Output the [x, y] coordinate of the center of the cell containing the given text.  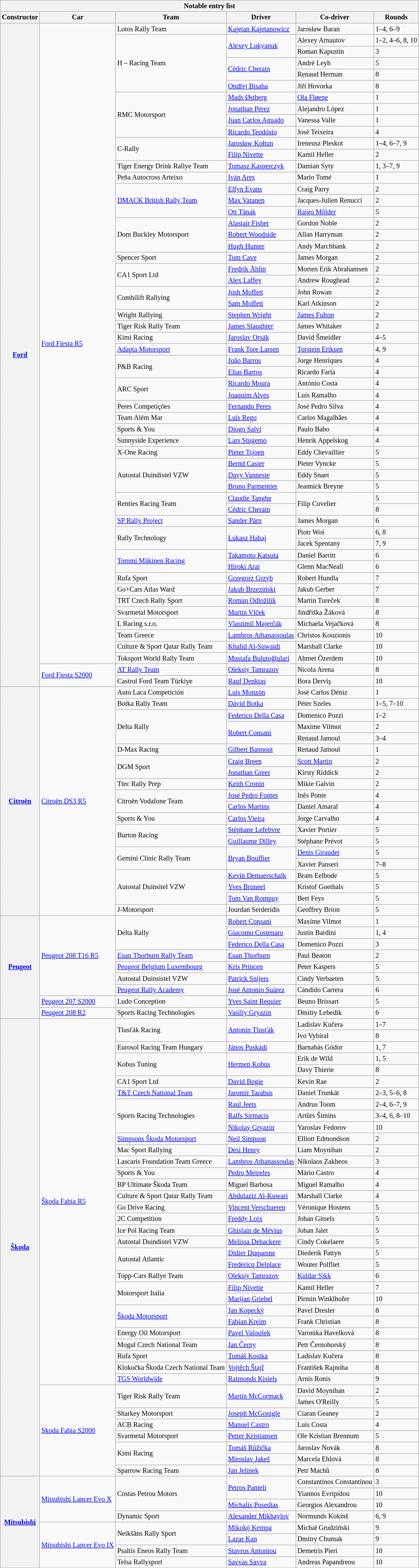
Jaroslav Orsák [261, 338]
Daniel Amaral [335, 807]
2–3, 5–6, 8 [396, 1093]
Lars Stugemo [261, 441]
Driver [261, 17]
Vojtěch Štajf [261, 1367]
Yiannos Evripidou [335, 1494]
Hermen Kobus [261, 1064]
Peres Competições [171, 406]
Kristof Goethals [335, 887]
1, 7 [396, 1047]
Kris Princen [261, 967]
Klokočka Škoda Czech National Team [171, 1367]
Filip Cuvelier [335, 504]
Petter Kristiansen [261, 1436]
1–7 [396, 1024]
Glenn MacNeall [335, 567]
Tom Van Rompuy [261, 899]
Sparrow Racing Team [171, 1470]
Energy Oil Motorsport [171, 1333]
Abdulaziz Al-Kuwari [261, 1196]
Fabian Kreim [261, 1322]
Rauf Denktaş [261, 681]
Dynamic Sport [171, 1516]
Torstein Eriksen [335, 349]
Michał Grudziński [335, 1528]
Barnabás Gódor [335, 1047]
Pavel Dresler [335, 1310]
1, 4 [396, 933]
Justin Bardini [335, 933]
Notable entry list [209, 6]
Wouter Polfliet [335, 1265]
Topp-Cars Rallye Team [171, 1276]
3–4, 6, 8–10 [396, 1116]
BP Ultimate Škoda Team [171, 1184]
T&T Czech National Team [171, 1093]
Daniel Barritt [335, 555]
Liam Moynihan [335, 1150]
Allan Harryman [335, 235]
Spencer Sport [171, 258]
Renaud Herman [335, 74]
Euan Thorburn Rally Team [171, 956]
4–5 [396, 338]
Go Drive Racing [171, 1207]
Max Vatanen [261, 200]
José Carlos Déniz [335, 693]
Elias Barros [261, 372]
Alexey Lukyanuk [261, 46]
Ciaran Geaney [335, 1413]
Bernd Casier [261, 464]
Robert Woodside [261, 235]
Neil Simpson [261, 1139]
Citroën [20, 801]
Ice Pol Racing Team [171, 1230]
Ford Fiesta R5 [77, 343]
RMC Motorsport [171, 115]
Peter Kaspers [335, 967]
Pirmin Winklhofer [335, 1299]
Davy Vanneste [261, 475]
Go+Cars Atlas Ward [171, 590]
Ireneusz Pleskot [335, 143]
Peugeot 207 S2000 [77, 1001]
Stéphane Lefebvre [261, 830]
Autostal Duinsistel VZW [171, 978]
Sunnyside Experience [171, 441]
Scott Martin [335, 761]
6, 8 [396, 532]
1–2, 4–6, 8, 10 [396, 40]
José Teixeira [335, 132]
Andreas Papandreou [335, 1562]
Jourdan Serderidis [261, 910]
Henrik Appelskog [335, 441]
Team [171, 17]
Carlos Magalhães [335, 418]
Stavros Antoniou [261, 1551]
Ricardo Teodósio [261, 132]
Neikšāns Rally Sport [171, 1533]
Jonathan Greer [261, 772]
Citroën Vodafone Team [171, 801]
Ludo Conception [171, 1001]
Keith Cronin [261, 784]
Pavel Valoušek [261, 1333]
Pieter Vyncke [335, 464]
2C Competition [171, 1219]
Mikołaj Kempa [261, 1528]
Jaromír Tarabus [261, 1093]
Mustafa Bulutoğlulari [261, 658]
Hugh Hunter [261, 246]
Ricardo Moura [261, 384]
1–5, 7–10 [396, 704]
Tom Cave [261, 258]
Desi Henry [261, 1150]
2–4, 6–7, 9 [396, 1104]
Autostal Duinsitel VZW [171, 887]
Normunds Kokinš [335, 1516]
1–4, 6–7, 9 [396, 143]
Autostal Atlantic [171, 1259]
Gilbert Bannout [261, 750]
Dmitry Lebedik [335, 1013]
Peugeot 208 T16 R5 [77, 956]
Lascaris Foundation Team Greece [171, 1162]
Petr Černohorský [335, 1345]
Didier Duquesne [261, 1253]
Eddy Chevaillier [335, 452]
Bora Derviş [335, 681]
Johan Jalet [335, 1230]
James Slaughter [261, 326]
Jonathan Pérez [261, 109]
Car [77, 17]
Raigo Mõlder [335, 212]
Geoffrey Brion [335, 910]
Cindy Cokelaere [335, 1242]
Luís Rego [261, 418]
Antonín Tlusťák [261, 1030]
Beuno Brissart [335, 1001]
Nicola Arena [335, 669]
DGM Sport [171, 767]
Tommi Mäkinen Racing [171, 561]
Morten Erik Abrahamsen [335, 269]
Juan Carlos Aguado [261, 120]
1–2 [396, 715]
Lazar Kan [261, 1539]
František Rajnoha [335, 1367]
Ricardo Faria [335, 372]
Vanessa Valle [335, 120]
Auto Laca Competición [171, 693]
Toksport World Rally Team [171, 658]
4, 9 [396, 349]
David Šmeidler [335, 338]
Bryan Bouffier [261, 858]
Yves Saint Requier [261, 1001]
Claudie Tanghe [261, 498]
Jarosław Kołtun [261, 143]
Vlastimil Majerčák [261, 624]
Mário Castro [335, 1173]
Dom Buckley Motorsport [171, 235]
Georgios Alexandrou [335, 1505]
José Pedro Fontes [261, 796]
Ole Kristian Brennum [335, 1436]
Demetris Pieri [335, 1551]
Robert Hundla [335, 578]
Luís Costa [335, 1425]
Bram Eelbode [335, 875]
Gemini Clinic Rally Team [171, 858]
Christos Kouzionis [335, 635]
Jakub Gerber [335, 590]
Ola Fløene [335, 98]
Tomáš Růžička [261, 1448]
Jindřiška Žáková [335, 612]
Iván Ares [261, 177]
Davy Thierie [335, 1070]
Guillaume Dilley [261, 841]
Eddy Snaet [335, 475]
Joseph McGonigle [261, 1413]
SP Rally Project [171, 521]
Alastair Fisher [261, 223]
Alejandro López [335, 109]
Véronique Hostens [335, 1207]
Takamoto Katsuta [261, 555]
Škoda Motorsport [171, 1316]
Pedro Meireles [261, 1173]
Sam Moffett [261, 303]
Alexey Arnautov [335, 40]
David Bogie [261, 1081]
Ondřej Bisaha [261, 86]
Team Além Mar [171, 418]
Craig Parry [335, 189]
Costas Petrou Motors [171, 1493]
Daniel Trunkát [335, 1093]
Škoda Fabia R5 [77, 1201]
Karl Atkinson [335, 303]
André Leyh [335, 63]
Ralfs Sirmacis [261, 1116]
Mogul Czech National Team [171, 1345]
7–8 [396, 864]
Jakub Brzeziński [261, 590]
Grzegorz Grzyb [261, 578]
Joaquim Alves [261, 395]
Johan Gitsels [335, 1219]
Cándido Carrera [335, 990]
Denis Giraudet [335, 853]
Kajetan Kajetanowicz [261, 29]
Botka Rally Team [171, 704]
Patrick Snijers [261, 978]
X-One Racing [171, 452]
Euan Thorburn [261, 956]
1–4, 6–9 [396, 29]
Paulo Babo [335, 429]
Mitsubishi Lancer Evo X [77, 1499]
Nikolaos Zakheos [335, 1162]
Peña Autocross Arteixo [171, 177]
Co-driver [335, 17]
Savvas Savva [261, 1562]
Erik de Wild [335, 1059]
Fernando Peres [261, 406]
Kobus Tuning [171, 1064]
Rally Technology [171, 538]
AT Rally Team [171, 669]
James Fulton [335, 315]
Team Greece [171, 635]
Tiger Energy Drink Rallye Team [171, 166]
John Rowan [335, 292]
Tomasz Kasperczyk [261, 166]
Mitsubishi Lancer Evo IX [77, 1545]
DMACK British Rally Team [171, 201]
Diederik Pattyn [335, 1253]
Vincent Verschueren [261, 1207]
Jarosław Baran [335, 29]
Dmitry Chumak [335, 1539]
Ivo Vybíral [335, 1036]
Josh Moffett [261, 292]
7, 9 [396, 544]
Mario Tomé [335, 177]
Craig Breen [261, 761]
Tlusťák Racing [171, 1030]
Jeannick Breyne [335, 487]
1, 3–7, 9 [396, 166]
Castrol Ford Team Türkiye [171, 681]
Petr Machů [335, 1470]
James Whitaker [335, 326]
Khalid Al-Suwaidi [261, 647]
Miguel Ramalho [335, 1184]
Mikie Galvin [335, 784]
Škoda [20, 1247]
Diogo Salvi [261, 429]
Mac Sport Rallying [171, 1150]
Roman Kapustin [335, 52]
Frank Tore Larsen [261, 349]
Miguel Barbosa [261, 1184]
Alexander Mikhaylov [261, 1516]
Andrew Roughead [335, 280]
Jan Kopecký [261, 1310]
ACB Racing [171, 1425]
Mitsubishi [20, 1522]
Elliott Edmondson [335, 1139]
Telsa Rallysport [171, 1562]
Elfyn Evans [261, 189]
Dávid Botka [261, 704]
J-Motorsport [171, 910]
1, 5 [396, 1059]
Luís Ramalho [335, 395]
Rounds [396, 17]
Giacomo Costenaro [261, 933]
Ford [20, 355]
3–4 [396, 738]
Peugeot 208 R2 [77, 1013]
Kevin Rae [335, 1081]
Kirsty Riddick [335, 772]
P&B Racing [171, 367]
Ttec Rally Prep [171, 784]
Marijan Griebel [261, 1299]
David Moynihan [335, 1391]
Sander Pärn [261, 521]
António Costa [335, 384]
Ghislain de Mévius [261, 1230]
Martin Vlček [261, 612]
Renties Racing Team [171, 504]
ARC Sport [171, 389]
Eurosol Racing Team Hungary [171, 1047]
Carlos Vieira [261, 818]
José Pedro Silva [335, 406]
Combilift Rallying [171, 298]
Carlos Martins [261, 807]
Hiroki Arai [261, 567]
Mads Østberg [261, 98]
TGS Worldwide [171, 1379]
Inês Ponte [335, 796]
Jiří Hovorka [335, 86]
Arnis Ronis [335, 1379]
Kuldar Sikk [335, 1276]
Yves Bruneel [261, 887]
Martin Tureček [335, 601]
L Racing s.r.o. [171, 624]
Miroslav Jakeš [261, 1459]
Motorsport Italia [171, 1293]
Sharkey Motorsport [171, 1413]
H – Racing Team [171, 63]
Andrus Toom [335, 1104]
Freddy Loix [261, 1219]
Lotos Rally Team [171, 29]
Damian Syty [335, 166]
Vasiliy Gryazin [261, 1013]
Jan Černy [261, 1345]
Péter Szeles [335, 704]
Adapta Motorsport [171, 349]
Pieter Tsjoen [261, 452]
José Antonio Suárez [261, 990]
Frank Christian [335, 1322]
Jacques-Julien Renucci [335, 200]
Artūrs Šimins [335, 1116]
Cindy Verbaeten [335, 978]
Jaroslav Novák [335, 1448]
TRT Czech Rally Sport [171, 601]
Peugeot Rally Academy [171, 990]
Jacek Spentany [335, 544]
Kevin Demaerschalk [261, 875]
Wright Rallying [171, 315]
Jan Jelínek [261, 1470]
João Barros [261, 361]
6, 9 [396, 1516]
János Puskádi [261, 1047]
Citroën DS3 R5 [77, 801]
Constructor [20, 17]
Petros Panteli [261, 1488]
Roman Odložilík [261, 601]
D-Max Racing [171, 750]
Manuel Castro [261, 1425]
Skoda Fabia S2000 [77, 1431]
Gordon Noble [335, 223]
C-Rally [171, 149]
Marcela Ehlová [335, 1459]
Michalis Posedias [261, 1505]
Tomáš Kostka [261, 1356]
Simpsons Škoda Motorsport [171, 1139]
Ford Fiesta S2000 [77, 675]
Raimonds Kisiels [261, 1379]
Raul Jeets [261, 1104]
Ahmet Özerdem [335, 658]
Fredrik Åhlin [261, 269]
Xavier Portier [335, 830]
Nikolay Gryazin [261, 1127]
Paul Beaton [335, 956]
Yaroslav Fedorov [335, 1127]
Peugeot Belgium Luxembourg [171, 967]
Bert Feys [335, 899]
Constantinos Constantinou [335, 1482]
Stephen Wright [261, 315]
Melissa Debackere [261, 1242]
Peugeot [20, 967]
Jorge Carvalho [335, 818]
Luis Monzón [261, 693]
Xavier Panseri [335, 864]
Łukasz Habaj [261, 538]
Michaela Vejačková [335, 624]
Martin McCormack [261, 1396]
Ott Tänak [261, 212]
Varonika Havelková [335, 1333]
Jorge Henriques [335, 361]
Burton Racing [171, 836]
Piotr Woś [335, 532]
James O'Reilly [335, 1402]
Andy Marchbank [335, 246]
Bruno Parmentier [261, 487]
Fredericq Delplace [261, 1265]
Alex Laffey [261, 280]
Psaltis Eneos Rally Team [171, 1551]
Stéphane Prévot [335, 841]
